Extract the (x, y) coordinate from the center of the cell holding the provided text.  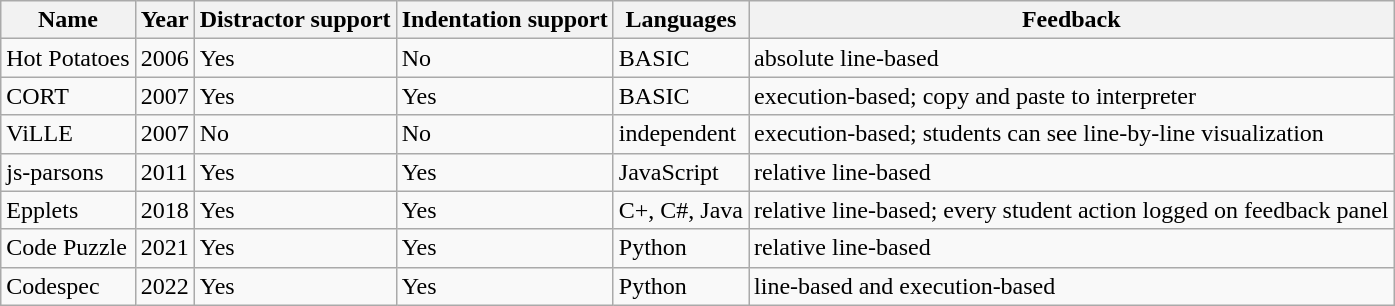
Hot Potatoes (68, 58)
C+, C#, Java (680, 210)
Code Puzzle (68, 248)
js-parsons (68, 172)
2011 (164, 172)
Feedback (1072, 20)
2018 (164, 210)
independent (680, 134)
CORT (68, 96)
execution-based; students can see line-by-line visualization (1072, 134)
2022 (164, 286)
Year (164, 20)
Distractor support (295, 20)
absolute line-based (1072, 58)
ViLLE (68, 134)
Languages (680, 20)
Codespec (68, 286)
line-based and execution-based (1072, 286)
Epplets (68, 210)
2006 (164, 58)
relative line-based; every student action logged on feedback panel (1072, 210)
2021 (164, 248)
Indentation support (504, 20)
execution-based; copy and paste to interpreter (1072, 96)
Name (68, 20)
JavaScript (680, 172)
